Return (X, Y) of the center of cell containing provided text 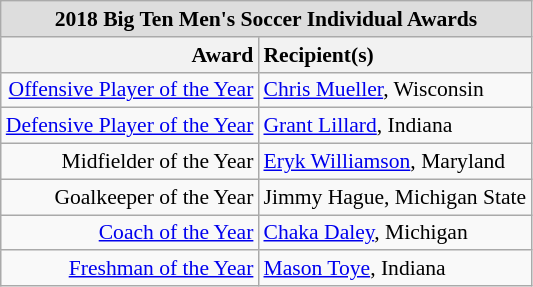
Defensive Player of the Year (130, 126)
Chris Mueller, Wisconsin (394, 90)
Jimmy Hague, Michigan State (394, 197)
Freshman of the Year (130, 269)
Goalkeeper of the Year (130, 197)
Award (130, 55)
Mason Toye, Indiana (394, 269)
Grant Lillard, Indiana (394, 126)
Offensive Player of the Year (130, 90)
Eryk Williamson, Maryland (394, 162)
Recipient(s) (394, 55)
Midfielder of the Year (130, 162)
Chaka Daley, Michigan (394, 233)
2018 Big Ten Men's Soccer Individual Awards (266, 19)
Coach of the Year (130, 233)
